Find where the given text appears and provide that cell's center as (x, y) coordinate. 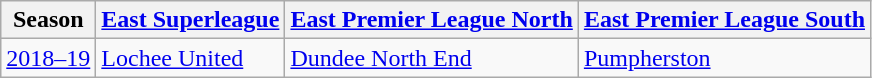
2018–19 (48, 58)
East Superleague (190, 20)
Season (48, 20)
Dundee North End (432, 58)
Lochee United (190, 58)
East Premier League South (724, 20)
Pumpherston (724, 58)
East Premier League North (432, 20)
